Scan for the cell matching the given text and deliver its [x, y] coordinate at center. 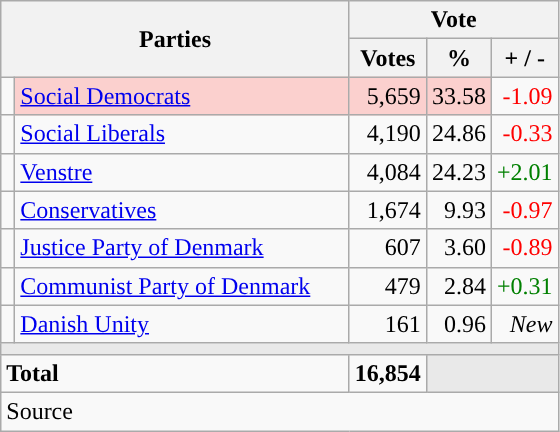
Source [280, 411]
-0.97 [524, 210]
161 [388, 324]
3.60 [458, 248]
-1.09 [524, 96]
4,190 [388, 134]
Danish Unity [182, 324]
Vote [454, 20]
New [524, 324]
2.84 [458, 286]
Votes [388, 58]
Parties [176, 39]
+2.01 [524, 172]
1,674 [388, 210]
Total [176, 373]
-0.89 [524, 248]
24.23 [458, 172]
0.96 [458, 324]
% [458, 58]
479 [388, 286]
607 [388, 248]
Venstre [182, 172]
Communist Party of Denmark [182, 286]
5,659 [388, 96]
4,084 [388, 172]
9.93 [458, 210]
+ / - [524, 58]
16,854 [388, 373]
Social Democrats [182, 96]
+0.31 [524, 286]
-0.33 [524, 134]
24.86 [458, 134]
Justice Party of Denmark [182, 248]
Social Liberals [182, 134]
Conservatives [182, 210]
33.58 [458, 96]
